Extract the [x, y] coordinate from the center of the cell holding the provided text.  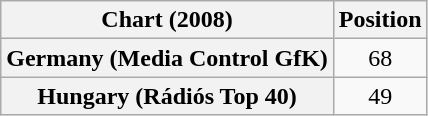
Germany (Media Control GfK) [168, 58]
49 [380, 96]
Position [380, 20]
Chart (2008) [168, 20]
68 [380, 58]
Hungary (Rádiós Top 40) [168, 96]
